Pinpoint the cell where the given text exists, returning its (x, y) midpoint coordinate. 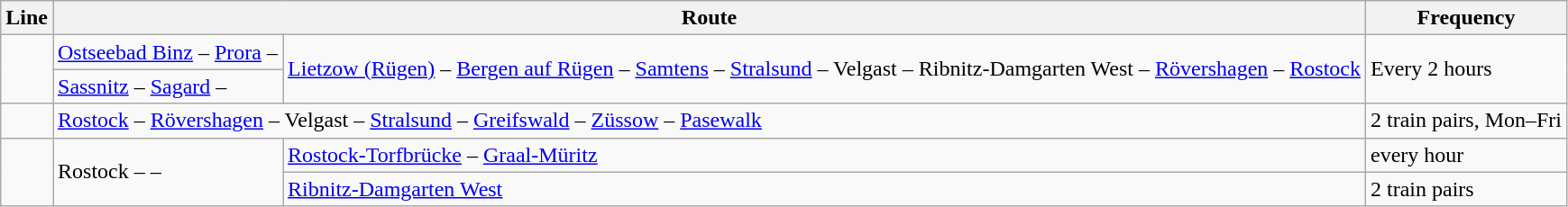
Sassnitz – Sagard – (168, 86)
Route (709, 18)
Rostock – – (168, 172)
Ostseebad Binz – Prora – (168, 52)
2 train pairs, Mon–Fri (1466, 121)
Rostock-Torfbrücke – Graal-Müritz (824, 155)
Frequency (1466, 18)
Rostock – Rövershagen – Velgast – Stralsund – Greifswald – Züssow – Pasewalk (709, 121)
Line (27, 18)
Ribnitz-Damgarten West (824, 189)
every hour (1466, 155)
Lietzow (Rügen) – Bergen auf Rügen – Samtens – Stralsund – Velgast – Ribnitz-Damgarten West – Rövershagen – Rostock (824, 69)
Every 2 hours (1466, 69)
2 train pairs (1466, 189)
